Pinpoint the cell where the given text exists, returning its (x, y) midpoint coordinate. 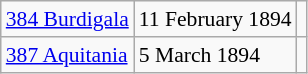
5 March 1894 (216, 55)
11 February 1894 (216, 19)
387 Aquitania (68, 55)
384 Burdigala (68, 19)
